Scan for the cell matching the given text and deliver its (X, Y) coordinate at center. 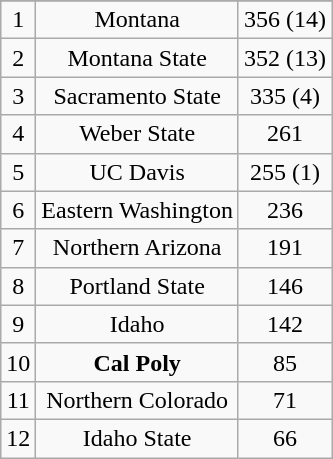
71 (284, 400)
10 (18, 362)
Northern Arizona (138, 248)
Portland State (138, 286)
Idaho State (138, 438)
146 (284, 286)
2 (18, 58)
Northern Colorado (138, 400)
352 (13) (284, 58)
6 (18, 210)
UC Davis (138, 172)
3 (18, 96)
11 (18, 400)
Sacramento State (138, 96)
1 (18, 20)
Cal Poly (138, 362)
Montana State (138, 58)
Idaho (138, 324)
7 (18, 248)
8 (18, 286)
356 (14) (284, 20)
261 (284, 134)
12 (18, 438)
Montana (138, 20)
66 (284, 438)
191 (284, 248)
236 (284, 210)
142 (284, 324)
5 (18, 172)
335 (4) (284, 96)
255 (1) (284, 172)
9 (18, 324)
4 (18, 134)
Weber State (138, 134)
85 (284, 362)
Eastern Washington (138, 210)
